Extract the (x, y) coordinate from the center of the cell holding the provided text.  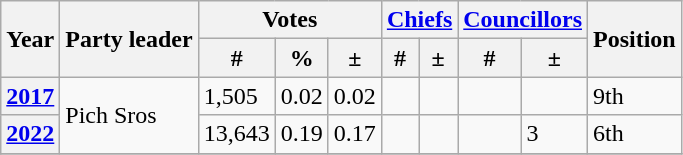
Councillors (523, 20)
Year (30, 39)
Votes (290, 20)
3 (554, 134)
% (302, 58)
2017 (30, 96)
13,643 (236, 134)
1,505 (236, 96)
0.19 (302, 134)
Party leader (129, 39)
Pich Sros (129, 115)
0.17 (354, 134)
9th (635, 96)
6th (635, 134)
Chiefs (419, 20)
Position (635, 39)
2022 (30, 134)
